Find where the given text appears and provide that cell's center as [x, y] coordinate. 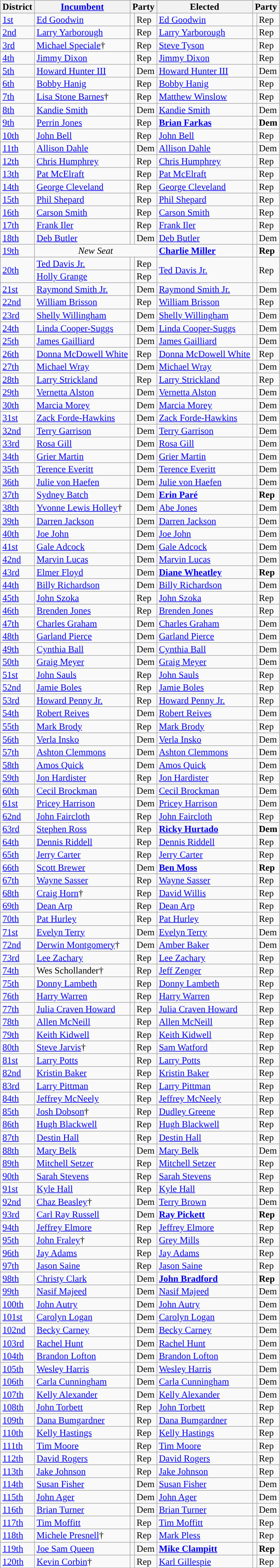
51st [17, 675]
117th [17, 1523]
22nd [17, 303]
Sam Watford [205, 1048]
14th [17, 187]
35th [17, 469]
102nd [17, 1330]
77th [17, 1009]
Scott Brewer [82, 868]
61st [17, 804]
43rd [17, 572]
Incumbent [82, 7]
114th [17, 1484]
Michael Speciale† [82, 46]
27th [17, 367]
32nd [17, 431]
113th [17, 1472]
Steve Tyson [205, 46]
36th [17, 482]
100th [17, 1304]
40th [17, 534]
60th [17, 791]
Joe Sam Queen [82, 1548]
John Fraley† [82, 1240]
Stephen Ross [82, 829]
98th [17, 1279]
Josh Dobson† [82, 1112]
119th [17, 1548]
John Bradford [205, 1279]
Mark Pless [205, 1536]
71st [17, 932]
21st [17, 290]
10th [17, 135]
83rd [17, 1086]
Abe Jones [205, 508]
87th [17, 1137]
88th [17, 1150]
59th [17, 778]
Elected [205, 7]
Jeff Zenger [205, 970]
Lisa Stone Barnes† [82, 97]
90th [17, 1176]
Derwin Montgomery† [82, 945]
84th [17, 1099]
67th [17, 880]
5th [17, 71]
48th [17, 636]
120th [17, 1561]
2nd [17, 33]
34th [17, 457]
54th [17, 714]
103rd [17, 1343]
86th [17, 1125]
81st [17, 1061]
94th [17, 1227]
68th [17, 893]
39th [17, 521]
49th [17, 649]
23rd [17, 315]
55th [17, 726]
Ray Pickett [205, 1215]
Michele Presnell† [82, 1536]
97th [17, 1266]
52nd [17, 688]
Ricky Hurtado [205, 829]
70th [17, 919]
25th [17, 341]
Wes Schollander† [82, 970]
Brian Farkas [205, 122]
96th [17, 1253]
7th [17, 97]
Charlie Miller [205, 251]
57th [17, 752]
18th [17, 238]
20th [17, 270]
50th [17, 662]
17th [17, 225]
69th [17, 906]
6th [17, 84]
64th [17, 842]
109th [17, 1420]
Kevin Corbin† [82, 1561]
16th [17, 212]
58th [17, 765]
Yvonne Lewis Holley† [82, 508]
Diane Wheatley [205, 572]
118th [17, 1536]
104th [17, 1356]
Ben Moss [205, 868]
66th [17, 868]
95th [17, 1240]
1st [17, 20]
29th [17, 392]
63rd [17, 829]
28th [17, 379]
11th [17, 148]
30th [17, 405]
37th [17, 495]
112th [17, 1459]
Craig Horn† [82, 893]
Elmer Floyd [82, 572]
110th [17, 1433]
33rd [17, 444]
93rd [17, 1215]
Christy Clark [82, 1279]
72nd [17, 945]
Chaz Beasley† [82, 1202]
38th [17, 508]
80th [17, 1048]
19th [17, 251]
107th [17, 1394]
78th [17, 1022]
65th [17, 855]
89th [17, 1163]
9th [17, 122]
73rd [17, 958]
91st [17, 1189]
Perrin Jones [82, 122]
Sydney Batch [82, 495]
15th [17, 200]
44th [17, 585]
41st [17, 547]
Amber Baker [205, 945]
31st [17, 418]
4th [17, 58]
Terry Brown [205, 1202]
8th [17, 110]
62nd [17, 816]
Steve Jarvis† [82, 1048]
108th [17, 1407]
56th [17, 739]
82nd [17, 1073]
3rd [17, 46]
13th [17, 174]
76th [17, 996]
Karl Gillespie [205, 1561]
New Seat [96, 251]
Dudley Greene [205, 1112]
45th [17, 598]
92nd [17, 1202]
24th [17, 328]
99th [17, 1291]
Mike Clampitt [205, 1548]
Carl Ray Russell [82, 1215]
79th [17, 1034]
85th [17, 1112]
12th [17, 161]
105th [17, 1369]
46th [17, 611]
53rd [17, 701]
116th [17, 1510]
101st [17, 1318]
District [17, 7]
David Willis [205, 893]
74th [17, 970]
Erin Paré [205, 495]
Matthew Winslow [205, 97]
106th [17, 1381]
42nd [17, 559]
115th [17, 1497]
47th [17, 623]
111th [17, 1446]
Grey Mills [205, 1240]
Holly Grange [82, 277]
75th [17, 983]
26th [17, 354]
